Return the (x, y) coordinate for the center point of the cell that contains the specified text.  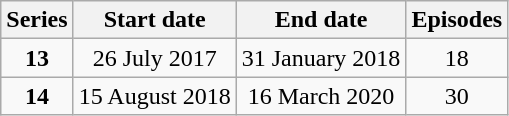
15 August 2018 (154, 96)
16 March 2020 (321, 96)
18 (457, 58)
30 (457, 96)
End date (321, 20)
31 January 2018 (321, 58)
26 July 2017 (154, 58)
Start date (154, 20)
13 (37, 58)
Series (37, 20)
14 (37, 96)
Episodes (457, 20)
